Find where the given text appears and provide that cell's center as [X, Y] coordinate. 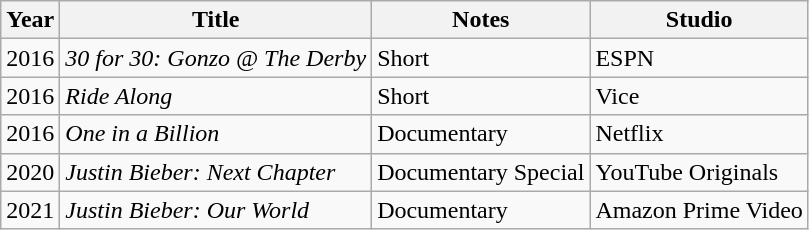
Justin Bieber: Next Chapter [216, 172]
Amazon Prime Video [699, 210]
Netflix [699, 134]
30 for 30: Gonzo @ The Derby [216, 58]
Justin Bieber: Our World [216, 210]
ESPN [699, 58]
Title [216, 20]
One in a Billion [216, 134]
Studio [699, 20]
Year [30, 20]
2020 [30, 172]
Vice [699, 96]
2021 [30, 210]
Ride Along [216, 96]
Documentary Special [481, 172]
Notes [481, 20]
YouTube Originals [699, 172]
